Identify which cell holds the provided text, then report its (X, Y) central coordinate. 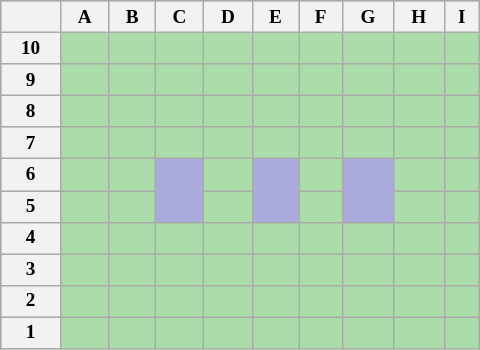
D (228, 17)
1 (31, 333)
H (418, 17)
9 (31, 80)
6 (31, 175)
F (321, 17)
7 (31, 143)
B (132, 17)
G (368, 17)
4 (31, 238)
E (275, 17)
8 (31, 111)
I (462, 17)
2 (31, 301)
C (180, 17)
3 (31, 270)
5 (31, 206)
A (84, 17)
10 (31, 48)
